Scan for the cell matching the given text and deliver its (x, y) coordinate at center. 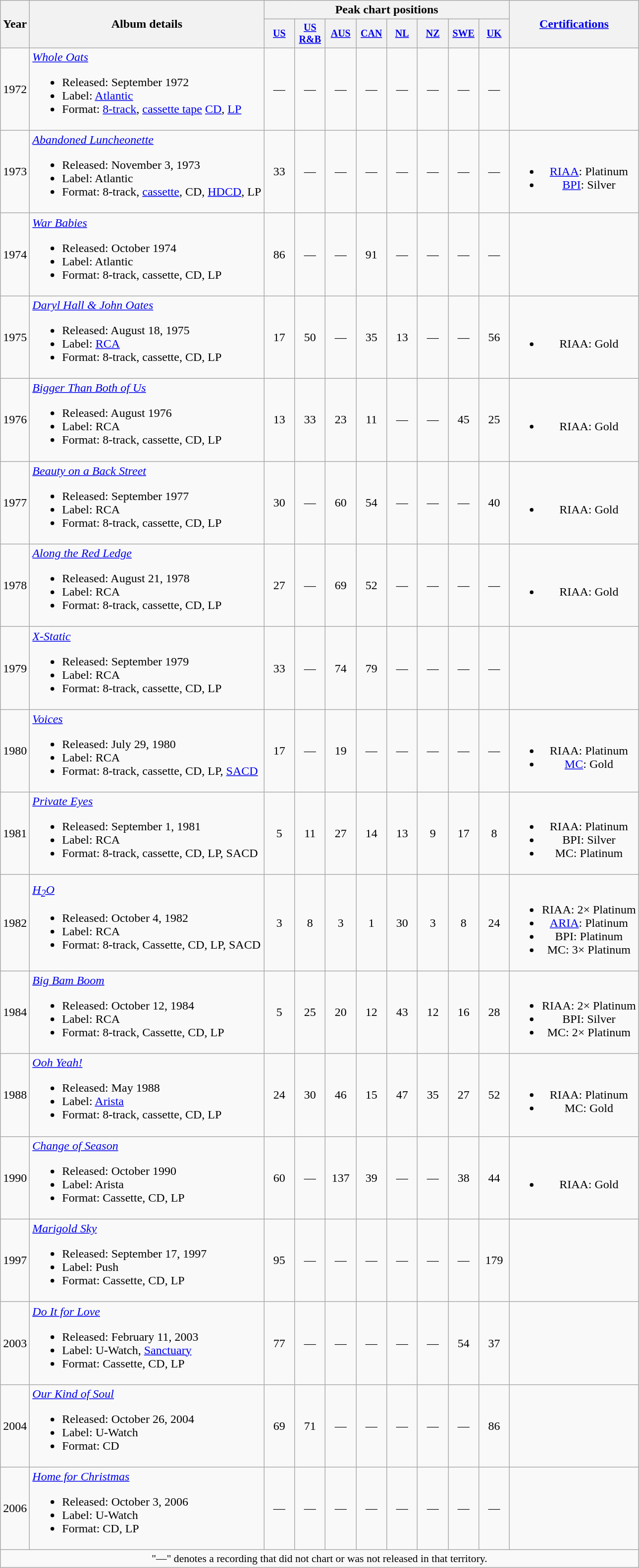
179 (494, 1261)
Peak chart positions (387, 10)
UK (494, 34)
CAN (372, 34)
44 (494, 1177)
Bigger Than Both of UsReleased: August 1976Label: RCAFormat: 8-track, cassette, CD, LP (147, 420)
Album details (147, 24)
74 (341, 668)
43 (402, 1012)
16 (464, 1012)
1976 (15, 420)
Abandoned LuncheonetteReleased: November 3, 1973Label: AtlanticFormat: 8-track, cassette, CD, HDCD, LP (147, 171)
VoicesReleased: July 29, 1980Label: RCAFormat: 8-track, cassette, CD, LP, SACD (147, 751)
14 (372, 834)
1972 (15, 89)
40 (494, 503)
"—" denotes a recording that did not chart or was not released in that territory. (319, 1559)
77 (279, 1343)
USR&B (310, 34)
15 (372, 1095)
1978 (15, 585)
1974 (15, 254)
95 (279, 1261)
Daryl Hall & John OatesReleased: August 18, 1975Label: RCAFormat: 8-track, cassette, CD, LP (147, 337)
Our Kind of SoulReleased: October 26, 2004Label: U-WatchFormat: CD (147, 1426)
38 (464, 1177)
1997 (15, 1261)
RIAA: 2× PlatinumBPI: SilverMC: 2× Platinum (575, 1012)
19 (341, 751)
RIAA: PlatinumBPI: Silver (575, 171)
2006 (15, 1508)
1975 (15, 337)
71 (310, 1426)
39 (372, 1177)
1980 (15, 751)
137 (341, 1177)
Do It for LoveReleased: February 11, 2003Label: U-Watch, SanctuaryFormat: Cassette, CD, LP (147, 1343)
23 (341, 420)
56 (494, 337)
Beauty on a Back StreetReleased: September 1977Label: RCAFormat: 8-track, cassette, CD, LP (147, 503)
NZ (433, 34)
AUS (341, 34)
Along the Red LedgeReleased: August 21, 1978Label: RCAFormat: 8-track, cassette, CD, LP (147, 585)
28 (494, 1012)
Big Bam BoomReleased: October 12, 1984Label: RCAFormat: 8-track, Cassette, CD, LP (147, 1012)
NL (402, 34)
Change of SeasonReleased: October 1990Label: AristaFormat: Cassette, CD, LP (147, 1177)
RIAA: 2× PlatinumARIA: PlatinumBPI: PlatinumMC: 3× Platinum (575, 923)
1981 (15, 834)
Private EyesReleased: September 1, 1981Label: RCAFormat: 8-track, cassette, CD, LP, SACD (147, 834)
1977 (15, 503)
2004 (15, 1426)
Ooh Yeah!Released: May 1988Label: AristaFormat: 8-track, cassette, CD, LP (147, 1095)
1 (372, 923)
X-StaticReleased: September 1979Label: RCAFormat: 8-track, cassette, CD, LP (147, 668)
Year (15, 24)
1988 (15, 1095)
War BabiesReleased: October 1974Label: AtlanticFormat: 8-track, cassette, CD, LP (147, 254)
79 (372, 668)
1973 (15, 171)
50 (310, 337)
1982 (15, 923)
US (279, 34)
47 (402, 1095)
1984 (15, 1012)
1979 (15, 668)
2003 (15, 1343)
Marigold SkyReleased: September 17, 1997Label: PushFormat: Cassette, CD, LP (147, 1261)
Home for ChristmasReleased: October 3, 2006Label: U-WatchFormat: CD, LP (147, 1508)
91 (372, 254)
H2OReleased: October 4, 1982Label: RCAFormat: 8-track, Cassette, CD, LP, SACD (147, 923)
20 (341, 1012)
37 (494, 1343)
9 (433, 834)
45 (464, 420)
Whole OatsReleased: September 1972Label: AtlanticFormat: 8-track, cassette tape CD, LP (147, 89)
Certifications (575, 24)
RIAA: PlatinumBPI: SilverMC: Platinum (575, 834)
46 (341, 1095)
1990 (15, 1177)
SWE (464, 34)
